Locate the cell with the specified text and output its (X, Y) center coordinate. 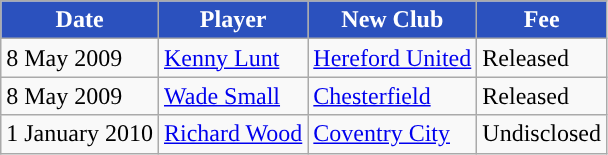
Wade Small (232, 96)
Chesterfield (392, 96)
Coventry City (392, 134)
Hereford United (392, 58)
Kenny Lunt (232, 58)
Date (80, 20)
Player (232, 20)
New Club (392, 20)
1 January 2010 (80, 134)
Undisclosed (542, 134)
Fee (542, 20)
Richard Wood (232, 134)
